Identify which cell holds the provided text, then report its [x, y] central coordinate. 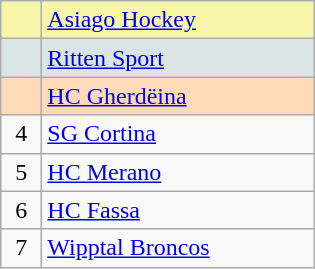
7 [22, 248]
Asiago Hockey [178, 20]
HC Merano [178, 172]
HC Gherdëina [178, 96]
Ritten Sport [178, 58]
6 [22, 210]
HC Fassa [178, 210]
4 [22, 134]
5 [22, 172]
SG Cortina [178, 134]
Wipptal Broncos [178, 248]
